Return the [X, Y] coordinate for the center point of the cell that contains the specified text.  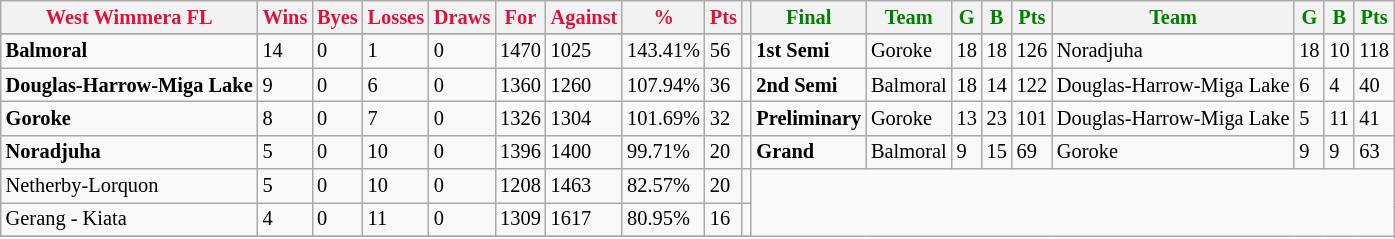
1st Semi [808, 51]
63 [1374, 152]
15 [997, 152]
1309 [520, 219]
1617 [584, 219]
1208 [520, 186]
143.41% [664, 51]
1463 [584, 186]
Against [584, 17]
69 [1032, 152]
126 [1032, 51]
101 [1032, 118]
36 [724, 85]
107.94% [664, 85]
56 [724, 51]
8 [286, 118]
1304 [584, 118]
99.71% [664, 152]
80.95% [664, 219]
13 [967, 118]
Losses [396, 17]
For [520, 17]
32 [724, 118]
82.57% [664, 186]
1400 [584, 152]
40 [1374, 85]
122 [1032, 85]
Grand [808, 152]
1025 [584, 51]
118 [1374, 51]
7 [396, 118]
1260 [584, 85]
1470 [520, 51]
Netherby-Lorquon [130, 186]
16 [724, 219]
Final [808, 17]
1396 [520, 152]
West Wimmera FL [130, 17]
Wins [286, 17]
Byes [337, 17]
Gerang - Kiata [130, 219]
2nd Semi [808, 85]
Preliminary [808, 118]
1360 [520, 85]
41 [1374, 118]
101.69% [664, 118]
23 [997, 118]
% [664, 17]
1 [396, 51]
Draws [462, 17]
1326 [520, 118]
